Detect which cell encompasses the target text, then output its (x, y) center coordinate. 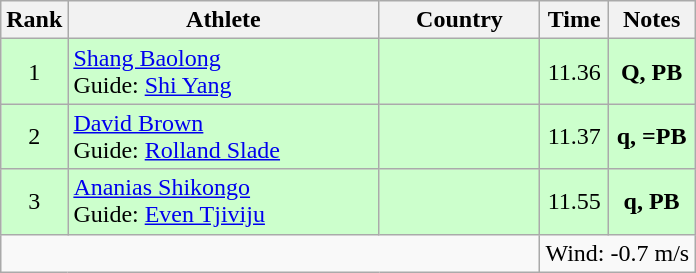
11.37 (574, 136)
Time (574, 20)
11.55 (574, 202)
q, PB (651, 202)
Country (460, 20)
Ananias ShikongoGuide: Even Tjiviju (224, 202)
11.36 (574, 72)
Wind: -0.7 m/s (618, 253)
Athlete (224, 20)
Q, PB (651, 72)
3 (34, 202)
q, =PB (651, 136)
Notes (651, 20)
1 (34, 72)
Rank (34, 20)
2 (34, 136)
Shang BaolongGuide: Shi Yang (224, 72)
David BrownGuide: Rolland Slade (224, 136)
